Identify which cell holds the provided text, then report its [x, y] central coordinate. 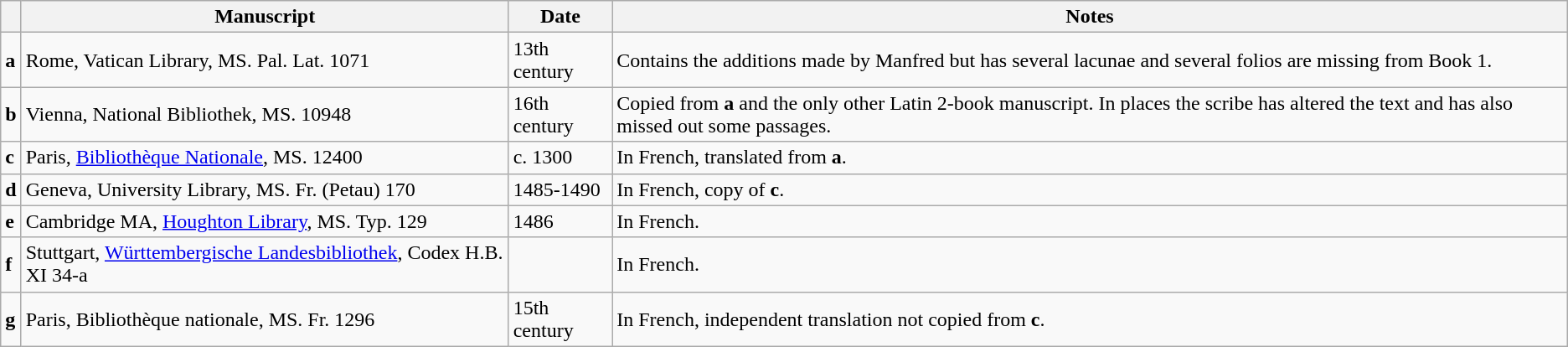
In French, copy of c. [1091, 189]
a [11, 60]
Contains the additions made by Manfred but has several lacunae and several folios are missing from Book 1. [1091, 60]
Copied from a and the only other Latin 2-book manuscript. In places the scribe has altered the text and has also missed out some passages. [1091, 114]
Stuttgart, Württembergische Landesbibliothek, Codex H.B. XI 34-a [265, 265]
e [11, 221]
In French, translated from a. [1091, 158]
1486 [560, 221]
Date [560, 17]
b [11, 114]
f [11, 265]
Vienna, National Bibliothek, MS. 10948 [265, 114]
1485-1490 [560, 189]
Paris, Bibliothèque nationale, MS. Fr. 1296 [265, 319]
Notes [1091, 17]
g [11, 319]
In French, independent translation not copied from c. [1091, 319]
15th century [560, 319]
c. 1300 [560, 158]
16th century [560, 114]
c [11, 158]
d [11, 189]
Geneva, University Library, MS. Fr. (Petau) 170 [265, 189]
Manuscript [265, 17]
Paris, Bibliothèque Nationale, MS. 12400 [265, 158]
Cambridge MA, Houghton Library, MS. Typ. 129 [265, 221]
13th century [560, 60]
Rome, Vatican Library, MS. Pal. Lat. 1071 [265, 60]
